From the cell containing the given text, extract its center point as (X, Y) coordinate. 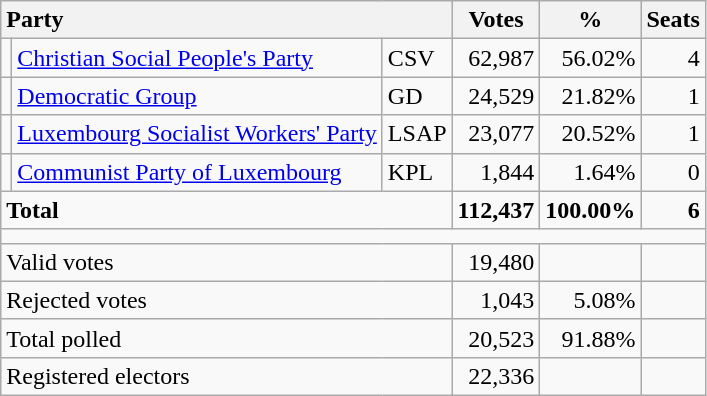
KPL (417, 172)
GD (417, 96)
56.02% (590, 58)
0 (673, 172)
24,529 (496, 96)
Valid votes (226, 262)
1.64% (590, 172)
Total polled (226, 338)
Communist Party of Luxembourg (198, 172)
Luxembourg Socialist Workers' Party (198, 134)
6 (673, 210)
19,480 (496, 262)
1,844 (496, 172)
1,043 (496, 300)
20.52% (590, 134)
Registered electors (226, 376)
22,336 (496, 376)
Christian Social People's Party (198, 58)
91.88% (590, 338)
62,987 (496, 58)
Total (226, 210)
LSAP (417, 134)
20,523 (496, 338)
Party (226, 20)
Seats (673, 20)
Democratic Group (198, 96)
4 (673, 58)
100.00% (590, 210)
% (590, 20)
21.82% (590, 96)
112,437 (496, 210)
Rejected votes (226, 300)
5.08% (590, 300)
Votes (496, 20)
CSV (417, 58)
23,077 (496, 134)
